Return the [X, Y] coordinate for the center point of the cell that contains the specified text.  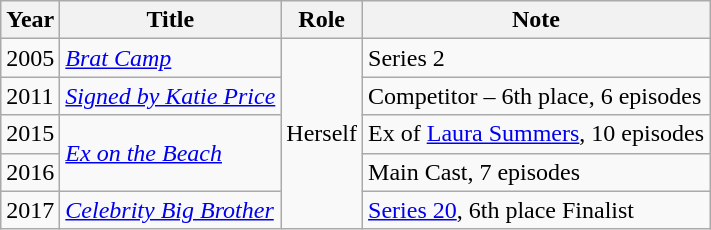
2017 [30, 210]
2005 [30, 58]
Year [30, 20]
Series 20, 6th place Finalist [536, 210]
Brat Camp [170, 58]
Series 2 [536, 58]
2015 [30, 134]
Celebrity Big Brother [170, 210]
Competitor – 6th place, 6 episodes [536, 96]
Note [536, 20]
2016 [30, 172]
Ex on the Beach [170, 153]
Signed by Katie Price [170, 96]
Role [322, 20]
Main Cast, 7 episodes [536, 172]
Ex of Laura Summers, 10 episodes [536, 134]
2011 [30, 96]
Title [170, 20]
Herself [322, 134]
